Output the (x, y) coordinate of the center of the cell containing the given text.  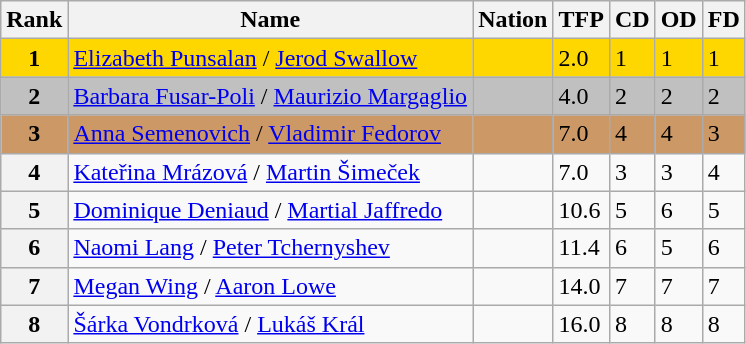
16.0 (581, 324)
Name (270, 20)
14.0 (581, 286)
Elizabeth Punsalan / Jerod Swallow (270, 58)
Nation (513, 20)
FD (724, 20)
TFP (581, 20)
Šárka Vondrková / Lukáš Král (270, 324)
Anna Semenovich / Vladimir Fedorov (270, 134)
CD (632, 20)
11.4 (581, 248)
Barbara Fusar-Poli / Maurizio Margaglio (270, 96)
Megan Wing / Aaron Lowe (270, 286)
2.0 (581, 58)
Naomi Lang / Peter Tchernyshev (270, 248)
Dominique Deniaud / Martial Jaffredo (270, 210)
10.6 (581, 210)
4.0 (581, 96)
Kateřina Mrázová / Martin Šimeček (270, 172)
OD (678, 20)
Rank (34, 20)
